Return the [X, Y] coordinate for the center point of the cell that contains the specified text.  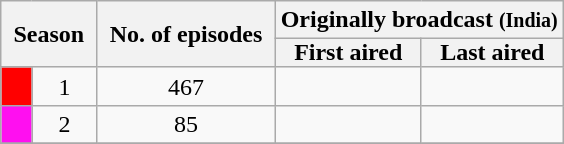
Season [49, 34]
467 [186, 86]
2 [64, 124]
85 [186, 124]
First aired [348, 53]
1 [64, 86]
Originally broadcast (India) [419, 20]
Last aired [492, 53]
No. of episodes [186, 34]
